Capture the cell that displays the provided text and extract its (x, y) central coordinate. 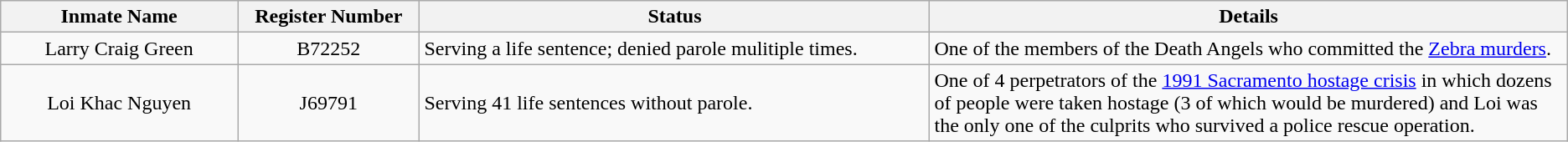
Details (1248, 17)
Serving a life sentence; denied parole mulitiple times. (675, 48)
Loi Khac Nguyen (119, 103)
Register Number (328, 17)
Serving 41 life sentences without parole. (675, 103)
J69791 (328, 103)
B72252 (328, 48)
Status (675, 17)
Inmate Name (119, 17)
One of the members of the Death Angels who committed the Zebra murders. (1248, 48)
Larry Craig Green (119, 48)
